Provide the [X, Y] coordinate of the cell's center where the given text is located.  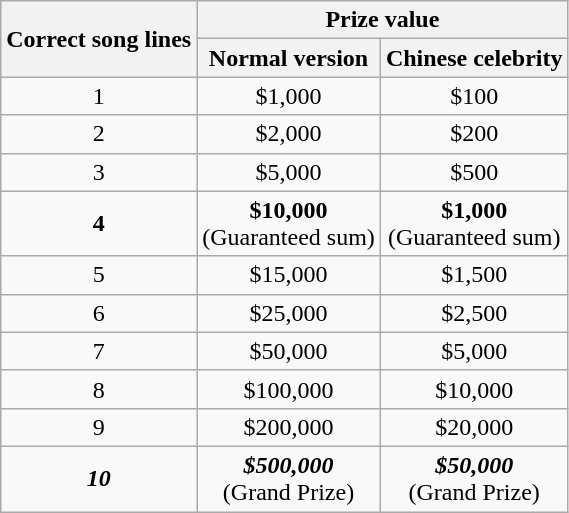
$15,000 [289, 275]
$1,000(Guaranteed sum) [474, 224]
4 [99, 224]
3 [99, 172]
Chinese celebrity [474, 58]
1 [99, 96]
$500 [474, 172]
9 [99, 427]
$100,000 [289, 389]
6 [99, 313]
10 [99, 478]
$10,000(Guaranteed sum) [289, 224]
$100 [474, 96]
$50,000(Grand Prize) [474, 478]
5 [99, 275]
$500,000(Grand Prize) [289, 478]
2 [99, 134]
Normal version [289, 58]
7 [99, 351]
Prize value [382, 20]
$20,000 [474, 427]
$2,000 [289, 134]
8 [99, 389]
$200,000 [289, 427]
$1,500 [474, 275]
$200 [474, 134]
$25,000 [289, 313]
$2,500 [474, 313]
$1,000 [289, 96]
Correct song lines [99, 39]
$50,000 [289, 351]
$10,000 [474, 389]
